Return (x, y) of the center of cell containing provided text 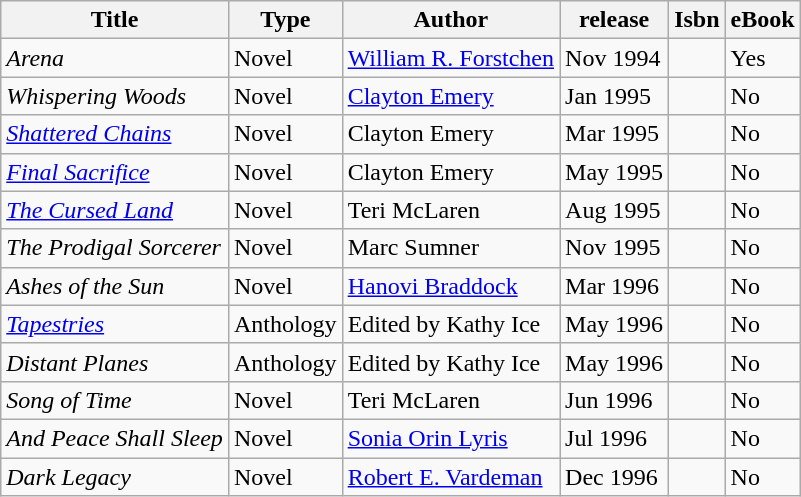
Title (115, 20)
Isbn (697, 20)
Aug 1995 (614, 210)
Nov 1994 (614, 58)
Song of Time (115, 400)
Yes (762, 58)
Author (450, 20)
release (614, 20)
William R. Forstchen (450, 58)
Marc Sumner (450, 248)
Nov 1995 (614, 248)
Sonia Orin Lyris (450, 438)
Jun 1996 (614, 400)
Mar 1996 (614, 286)
Hanovi Braddock (450, 286)
Jan 1995 (614, 96)
Arena (115, 58)
Tapestries (115, 324)
The Cursed Land (115, 210)
And Peace Shall Sleep (115, 438)
Type (285, 20)
Dec 1996 (614, 477)
Mar 1995 (614, 134)
The Prodigal Sorcerer (115, 248)
Ashes of the Sun (115, 286)
Final Sacrifice (115, 172)
Shattered Chains (115, 134)
Whispering Woods (115, 96)
Dark Legacy (115, 477)
Distant Planes (115, 362)
Jul 1996 (614, 438)
eBook (762, 20)
Robert E. Vardeman (450, 477)
May 1995 (614, 172)
